Identify which cell holds the provided text, then report its [X, Y] central coordinate. 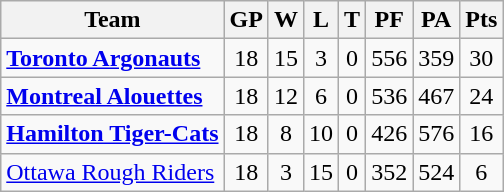
W [286, 20]
16 [482, 134]
24 [482, 96]
467 [436, 96]
359 [436, 58]
30 [482, 58]
352 [390, 172]
556 [390, 58]
GP [246, 20]
L [320, 20]
536 [390, 96]
T [352, 20]
576 [436, 134]
Hamilton Tiger-Cats [112, 134]
12 [286, 96]
Team [112, 20]
10 [320, 134]
PA [436, 20]
PF [390, 20]
8 [286, 134]
Ottawa Rough Riders [112, 172]
524 [436, 172]
Pts [482, 20]
Montreal Alouettes [112, 96]
426 [390, 134]
Toronto Argonauts [112, 58]
